Output the (X, Y) coordinate of the center of the cell containing the given text.  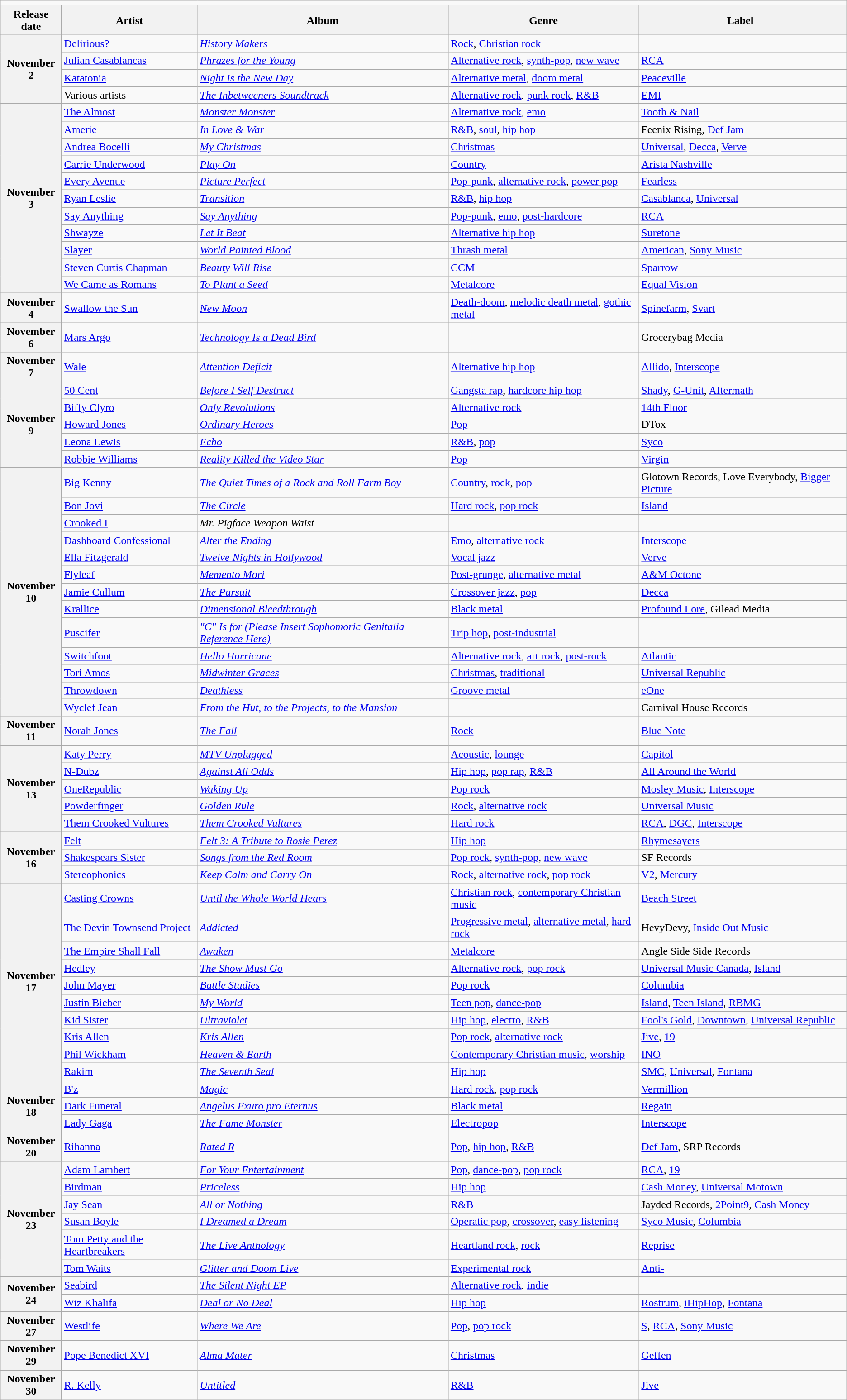
November11 (31, 731)
Birdman (129, 1187)
Alternative rock, synth-pop, new wave (543, 61)
Feenix Rising, Def Jam (740, 129)
Columbia (740, 985)
"C" Is for (Please Insert Sophomoric Genitalia Reference Here) (323, 633)
Alternative rock, punk rock, R&B (543, 95)
Jive, 19 (740, 1037)
Battle Studies (323, 985)
Midwinter Graces (323, 673)
Rostrum, iHipHop, Fontana (740, 1303)
eOne (740, 690)
Vocal jazz (543, 558)
Groove metal (543, 690)
Suretone (740, 233)
Night Is the New Day (323, 78)
Label (740, 20)
November20 (31, 1146)
Various artists (129, 95)
Dark Funeral (129, 1106)
Rhymesayers (740, 841)
Fearless (740, 181)
Anti- (740, 1268)
Rakim (129, 1071)
Bon Jovi (129, 506)
Steven Curtis Chapman (129, 268)
Addicted (323, 928)
Monster Monster (323, 112)
Biffy Clyro (129, 407)
Pop-punk, alternative rock, power pop (543, 181)
Against All Odds (323, 771)
Casting Crowns (129, 898)
Tooth & Nail (740, 112)
Andrea Bocelli (129, 147)
Profound Lore, Gilead Media (740, 609)
Ryan Leslie (129, 198)
Vermillion (740, 1089)
In Love & War (323, 129)
The Pursuit (323, 592)
Glitter and Doom Live (323, 1268)
Angelus Exuro pro Eternus (323, 1106)
Robbie Williams (129, 459)
I Dreamed a Dream (323, 1222)
New Moon (323, 308)
All Around the World (740, 771)
Beauty Will Rise (323, 268)
Where We Are (323, 1326)
The Empire Shall Fall (129, 951)
Sparrow (740, 268)
Tom Waits (129, 1268)
November7 (31, 367)
Priceless (323, 1187)
Let It Beat (323, 233)
Death-doom, melodic death metal, gothic metal (543, 308)
The Show Must Go (323, 968)
American, Sony Music (740, 250)
Reprise (740, 1245)
Pop rock, alternative rock (543, 1037)
Wale (129, 367)
Wiz Khalifa (129, 1303)
Ordinary Heroes (323, 425)
Dimensional Bleedthrough (323, 609)
Contemporary Christian music, worship (543, 1054)
Every Avenue (129, 181)
Progressive metal, alternative metal, hard rock (543, 928)
November17 (31, 982)
Arista Nashville (740, 164)
Hip hop, pop rap, R&B (543, 771)
Cash Money, Universal Motown (740, 1187)
The Live Anthology (323, 1245)
Dashboard Confessional (129, 540)
Christian rock, contemporary Christian music (543, 898)
Jayded Records, 2Point9, Cash Money (740, 1204)
Island, Teen Island, RBMG (740, 1003)
Blue Note (740, 731)
All or Nothing (323, 1204)
14th Floor (740, 407)
Regain (740, 1106)
Twelve Nights in Hollywood (323, 558)
November27 (31, 1326)
The Seventh Seal (323, 1071)
EMI (740, 95)
Pop, pop rock (543, 1326)
Alternative metal, doom metal (543, 78)
Play On (323, 164)
November4 (31, 308)
November23 (31, 1219)
Album (323, 20)
Echo (323, 442)
Deal or No Deal (323, 1303)
Virgin (740, 459)
November2 (31, 69)
INO (740, 1054)
Casablanca, Universal (740, 198)
Heartland rock, rock (543, 1245)
Golden Rule (323, 806)
Carnival House Records (740, 707)
Rock, Christian rock (543, 43)
Phrazes for the Young (323, 61)
Westlife (129, 1326)
B'z (129, 1089)
R&B, pop (543, 442)
Powderfinger (129, 806)
Crossover jazz, pop (543, 592)
Justin Bieber (129, 1003)
November16 (31, 858)
Delirious? (129, 43)
Lady Gaga (129, 1123)
MTV Unplugged (323, 754)
HevyDevy, Inside Out Music (740, 928)
Christmas, traditional (543, 673)
Transition (323, 198)
Before I Self Destruct (323, 390)
Ella Fitzgerald (129, 558)
The Almost (129, 112)
Untitled (323, 1385)
RCA, 19 (740, 1170)
Shwayze (129, 233)
The Circle (323, 506)
November3 (31, 198)
Teen pop, dance-pop (543, 1003)
Carrie Underwood (129, 164)
The Quiet Times of a Rock and Roll Farm Boy (323, 483)
The Fame Monster (323, 1123)
Heaven & Earth (323, 1054)
OneRepublic (129, 788)
Mr. Pigface Weapon Waist (323, 523)
Big Kenny (129, 483)
Rock (543, 731)
Alternative rock (543, 407)
Hedley (129, 968)
Technology Is a Dead Bird (323, 338)
November9 (31, 425)
Gangsta rap, hardcore hip hop (543, 390)
Wyclef Jean (129, 707)
Howard Jones (129, 425)
Flyleaf (129, 575)
Switchfoot (129, 656)
November10 (31, 592)
Deathless (323, 690)
Peaceville (740, 78)
Artist (129, 20)
Songs from the Red Room (323, 858)
Tori Amos (129, 673)
Kid Sister (129, 1020)
Fool's Gold, Downtown, Universal Republic (740, 1020)
Universal, Decca, Verve (740, 147)
Swallow the Sun (129, 308)
Pop, dance-pop, pop rock (543, 1170)
Throwdown (129, 690)
Alternative rock, pop rock (543, 968)
November24 (31, 1294)
Genre (543, 20)
Equal Vision (740, 285)
Alternative rock, emo (543, 112)
November18 (31, 1106)
Seabird (129, 1285)
Rated R (323, 1146)
DTox (740, 425)
The Silent Night EP (323, 1285)
Glotown Records, Love Everybody, Bigger Picture (740, 483)
Country, rock, pop (543, 483)
S, RCA, Sony Music (740, 1326)
Emo, alternative rock (543, 540)
Syco (740, 442)
Hard rock (543, 823)
Crooked I (129, 523)
Pope Benedict XVI (129, 1355)
Amerie (129, 129)
V2, Mercury (740, 875)
Alter the Ending (323, 540)
Memento Mori (323, 575)
Release date (31, 20)
SMC, Universal, Fontana (740, 1071)
Mars Argo (129, 338)
Country (543, 164)
Jay Sean (129, 1204)
SF Records (740, 858)
Atlantic (740, 656)
Spinefarm, Svart (740, 308)
Keep Calm and Carry On (323, 875)
November6 (31, 338)
RCA, DGC, Interscope (740, 823)
My Christmas (323, 147)
November13 (31, 788)
Shakespears Sister (129, 858)
Norah Jones (129, 731)
My World (323, 1003)
N-Dubz (129, 771)
Geffen (740, 1355)
Hip hop, electro, R&B (543, 1020)
Pop rock, synth-pop, new wave (543, 858)
Acoustic, lounge (543, 754)
Felt (129, 841)
R&B, soul, hip hop (543, 129)
Katatonia (129, 78)
Capitol (740, 754)
November29 (31, 1355)
World Painted Blood (323, 250)
The Fall (323, 731)
Puscifer (129, 633)
Adam Lambert (129, 1170)
50 Cent (129, 390)
A&M Octone (740, 575)
Beach Street (740, 898)
Attention Deficit (323, 367)
Only Revolutions (323, 407)
History Makers (323, 43)
Hello Hurricane (323, 656)
Leona Lewis (129, 442)
Rock, alternative rock (543, 806)
We Came as Romans (129, 285)
Jamie Cullum (129, 592)
Pop-punk, emo, post-hardcore (543, 216)
Post-grunge, alternative metal (543, 575)
Alternative rock, indie (543, 1285)
Shady, G-Unit, Aftermath (740, 390)
Syco Music, Columbia (740, 1222)
John Mayer (129, 985)
Alma Mater (323, 1355)
Until the Whole World Hears (323, 898)
Awaken (323, 951)
Susan Boyle (129, 1222)
Allido, Interscope (740, 367)
Phil Wickham (129, 1054)
Universal Music Canada, Island (740, 968)
From the Hut, to the Projects, to the Mansion (323, 707)
Def Jam, SRP Records (740, 1146)
Slayer (129, 250)
Waking Up (323, 788)
For Your Entertainment (323, 1170)
Grocerybag Media (740, 338)
Thrash metal (543, 250)
Rihanna (129, 1146)
Pop, hip hop, R&B (543, 1146)
Verve (740, 558)
Stereophonics (129, 875)
R&B, hip hop (543, 198)
The Inbetweeners Soundtrack (323, 95)
Universal Republic (740, 673)
Angle Side Side Records (740, 951)
Picture Perfect (323, 181)
Katy Perry (129, 754)
To Plant a Seed (323, 285)
Krallice (129, 609)
Jive (740, 1385)
The Devin Townsend Project (129, 928)
Island (740, 506)
Trip hop, post-industrial (543, 633)
Rock, alternative rock, pop rock (543, 875)
Reality Killed the Video Star (323, 459)
Electropop (543, 1123)
CCM (543, 268)
Tom Petty and the Heartbreakers (129, 1245)
Alternative rock, art rock, post-rock (543, 656)
Felt 3: A Tribute to Rosie Perez (323, 841)
Decca (740, 592)
Julian Casablancas (129, 61)
Universal Music (740, 806)
Operatic pop, crossover, easy listening (543, 1222)
Magic (323, 1089)
Ultraviolet (323, 1020)
R. Kelly (129, 1385)
Mosley Music, Interscope (740, 788)
Experimental rock (543, 1268)
November30 (31, 1385)
